Search for the cell housing the specified text and yield its [x, y] center coordinate. 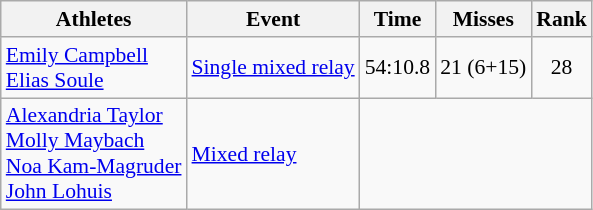
Athletes [94, 19]
Time [398, 19]
Alexandria TaylorMolly MaybachNoa Kam-MagruderJohn Lohuis [94, 154]
54:10.8 [398, 68]
Single mixed relay [274, 68]
21 (6+15) [483, 68]
Event [274, 19]
Misses [483, 19]
Rank [562, 19]
28 [562, 68]
Emily CampbellElias Soule [94, 68]
Mixed relay [274, 154]
